Capture the cell that displays the provided text and extract its (X, Y) central coordinate. 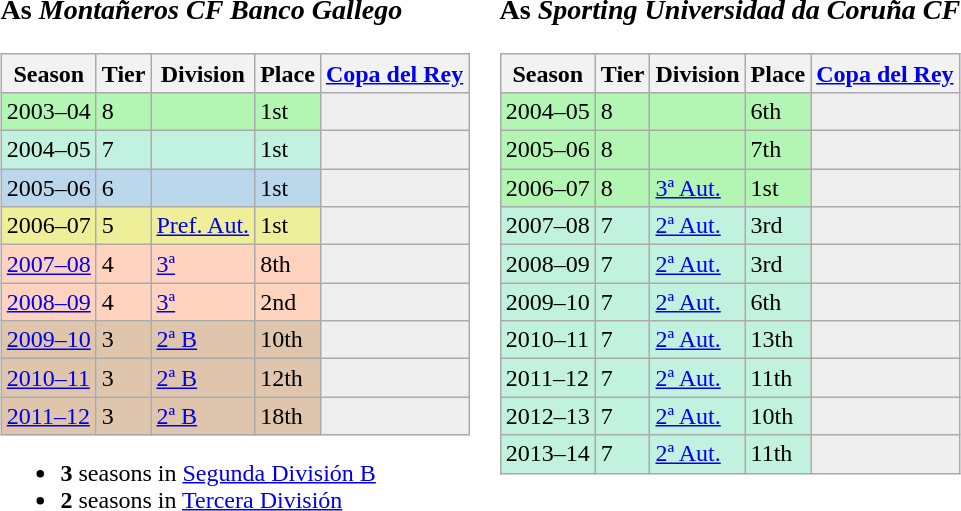
2003–04 (48, 111)
Pref. Aut. (203, 226)
13th (778, 340)
3ª Aut. (698, 188)
6 (124, 188)
8th (288, 264)
5 (124, 226)
7th (778, 150)
12th (288, 378)
2nd (288, 302)
18th (288, 416)
2013–14 (548, 454)
2012–13 (548, 416)
